Pinpoint the cell where the given text exists, returning its (X, Y) midpoint coordinate. 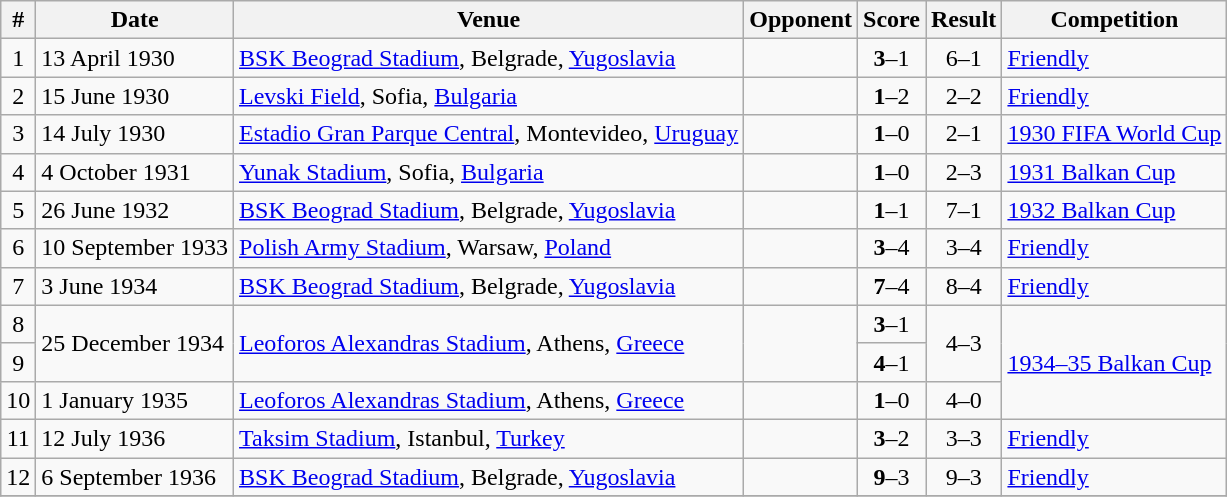
Polish Army Stadium, Warsaw, Poland (489, 248)
2–3 (964, 172)
3 June 1934 (135, 286)
25 December 1934 (135, 343)
1 January 1935 (135, 400)
Taksim Stadium, Istanbul, Turkey (489, 438)
1934–35 Balkan Cup (1114, 362)
1930 FIFA World Cup (1114, 134)
1 (18, 58)
7–4 (892, 286)
8 (18, 324)
4–0 (964, 400)
1931 Balkan Cup (1114, 172)
Score (892, 20)
4–3 (964, 343)
9 (18, 362)
14 July 1930 (135, 134)
5 (18, 210)
8–4 (964, 286)
11 (18, 438)
4–1 (892, 362)
10 September 1933 (135, 248)
Levski Field, Sofia, Bulgaria (489, 96)
Venue (489, 20)
Date (135, 20)
1–2 (892, 96)
7–1 (964, 210)
Competition (1114, 20)
1932 Balkan Cup (1114, 210)
3 (18, 134)
2–1 (964, 134)
10 (18, 400)
2 (18, 96)
Result (964, 20)
26 June 1932 (135, 210)
15 June 1930 (135, 96)
2–2 (964, 96)
6 September 1936 (135, 477)
3–3 (964, 438)
12 July 1936 (135, 438)
6 (18, 248)
4 October 1931 (135, 172)
4 (18, 172)
Estadio Gran Parque Central, Montevideo, Uruguay (489, 134)
Opponent (801, 20)
3–2 (892, 438)
13 April 1930 (135, 58)
7 (18, 286)
6–1 (964, 58)
Yunak Stadium, Sofia, Bulgaria (489, 172)
12 (18, 477)
# (18, 20)
1–1 (892, 210)
